Return [X, Y] of the center of cell containing provided text 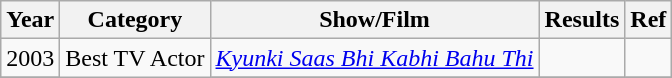
Year [30, 20]
Results [582, 20]
Show/Film [374, 20]
Kyunki Saas Bhi Kabhi Bahu Thi [374, 58]
Category [135, 20]
Best TV Actor [135, 58]
Ref [648, 20]
2003 [30, 58]
